Return [X, Y] of the center of cell containing provided text 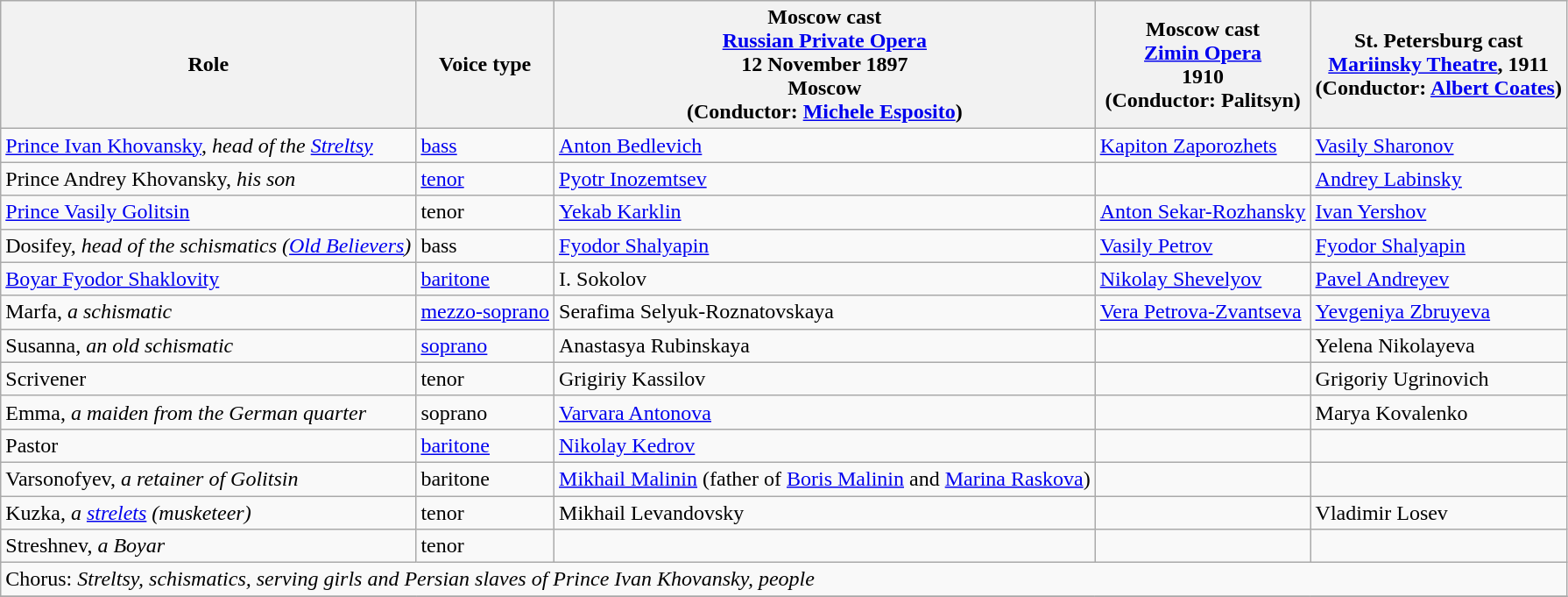
Prince Andrey Khovansky, his son [208, 179]
Grigoriy Ugrinovich [1438, 379]
Yekab Karklin [825, 212]
Vasily Sharonov [1438, 146]
Anastasya Rubinskaya [825, 345]
Pastor [208, 445]
Marya Kovalenko [1438, 412]
Boyar Fyodor Shaklovity [208, 279]
Prince Ivan Khovansky, head of the Streltsy [208, 146]
Mikhail Malinin (father of Boris Malinin and Marina Raskova) [825, 479]
Susanna, an old schismatic [208, 345]
Role [208, 65]
Varsonofyev, a retainer of Golitsin [208, 479]
Mikhail Levandovsky [825, 513]
Serafima Selyuk-Roznatovskaya [825, 312]
Andrey Labinsky [1438, 179]
Chorus: Streltsy, schismatics, serving girls and Persian slaves of Prince Ivan Khovansky, people [784, 579]
Pavel Andreyev [1438, 279]
Kuzka, a strelets (musketeer) [208, 513]
St. Petersburg castMariinsky Theatre, 1911(Conductor: Albert Coates) [1438, 65]
Streshnev, a Boyar [208, 546]
Prince Vasily Golitsin [208, 212]
Vladimir Losev [1438, 513]
Anton Bedlevich [825, 146]
Yelena Nikolayeva [1438, 345]
Grigiriy Kassilov [825, 379]
Pyotr Inozemtsev [825, 179]
Nikolay Kedrov [825, 445]
I. Sokolov [825, 279]
Nikolay Shevelyov [1203, 279]
Dosifey, head of the schismatics (Old Believers) [208, 245]
mezzo-soprano [485, 312]
Voice type [485, 65]
Marfa, a schismatic [208, 312]
Anton Sekar-Rozhansky [1203, 212]
Varvara Antonova [825, 412]
Scrivener [208, 379]
Vera Petrova-Zvantseva [1203, 312]
Moscow castZimin Opera 1910(Conductor: Palitsyn) [1203, 65]
Kapiton Zaporozhets [1203, 146]
Yevgeniya Zbruyeva [1438, 312]
Moscow castRussian Private Opera12 November 1897Moscow(Conductor: Michele Esposito) [825, 65]
Ivan Yershov [1438, 212]
Vasily Petrov [1203, 245]
Emma, a maiden from the German quarter [208, 412]
